Return (X, Y) of the center of cell containing provided text 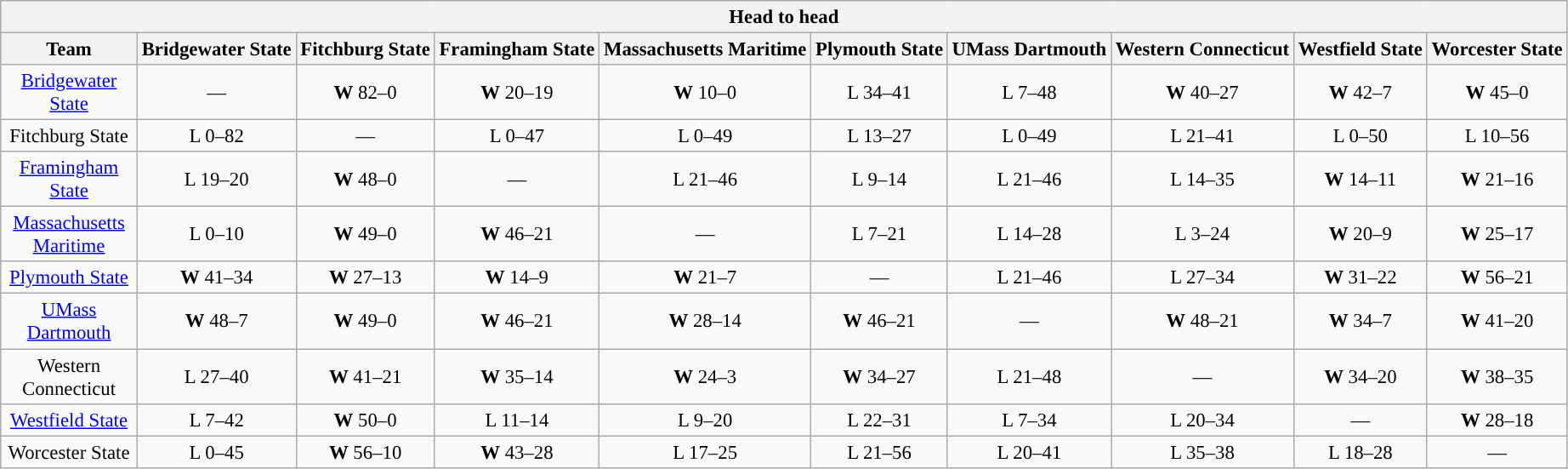
W 48–0 (366, 179)
L 20–41 (1029, 452)
L 21–56 (879, 452)
W 45–0 (1497, 92)
L 14–28 (1029, 235)
W 34–7 (1361, 322)
W 21–7 (706, 278)
L 13–27 (879, 136)
W 20–19 (517, 92)
W 41–34 (216, 278)
L 35–38 (1202, 452)
W 41–21 (366, 376)
W 56–21 (1497, 278)
W 24–3 (706, 376)
W 40–27 (1202, 92)
W 38–35 (1497, 376)
L 7–34 (1029, 420)
W 48–7 (216, 322)
L 3–24 (1202, 235)
W 14–9 (517, 278)
W 82–0 (366, 92)
L 0–82 (216, 136)
L 20–34 (1202, 420)
L 27–34 (1202, 278)
L 21–41 (1202, 136)
W 28–14 (706, 322)
L 9–14 (879, 179)
L 19–20 (216, 179)
W 50–0 (366, 420)
L 0–47 (517, 136)
L 17–25 (706, 452)
W 28–18 (1497, 420)
W 35–14 (517, 376)
W 43–28 (517, 452)
W 56–10 (366, 452)
L 9–20 (706, 420)
L 14–35 (1202, 179)
W 14–11 (1361, 179)
W 42–7 (1361, 92)
W 21–16 (1497, 179)
L 7–21 (879, 235)
L 7–42 (216, 420)
W 41–20 (1497, 322)
Head to head (784, 17)
L 10–56 (1497, 136)
W 34–27 (879, 376)
W 34–20 (1361, 376)
L 0–45 (216, 452)
W 20–9 (1361, 235)
L 18–28 (1361, 452)
W 27–13 (366, 278)
L 0–50 (1361, 136)
L 11–14 (517, 420)
W 10–0 (706, 92)
W 31–22 (1361, 278)
L 27–40 (216, 376)
Team (70, 49)
W 25–17 (1497, 235)
L 7–48 (1029, 92)
L 0–10 (216, 235)
W 48–21 (1202, 322)
L 22–31 (879, 420)
L 34–41 (879, 92)
L 21–48 (1029, 376)
